Return the [X, Y] coordinate for the center point of the cell that contains the specified text.  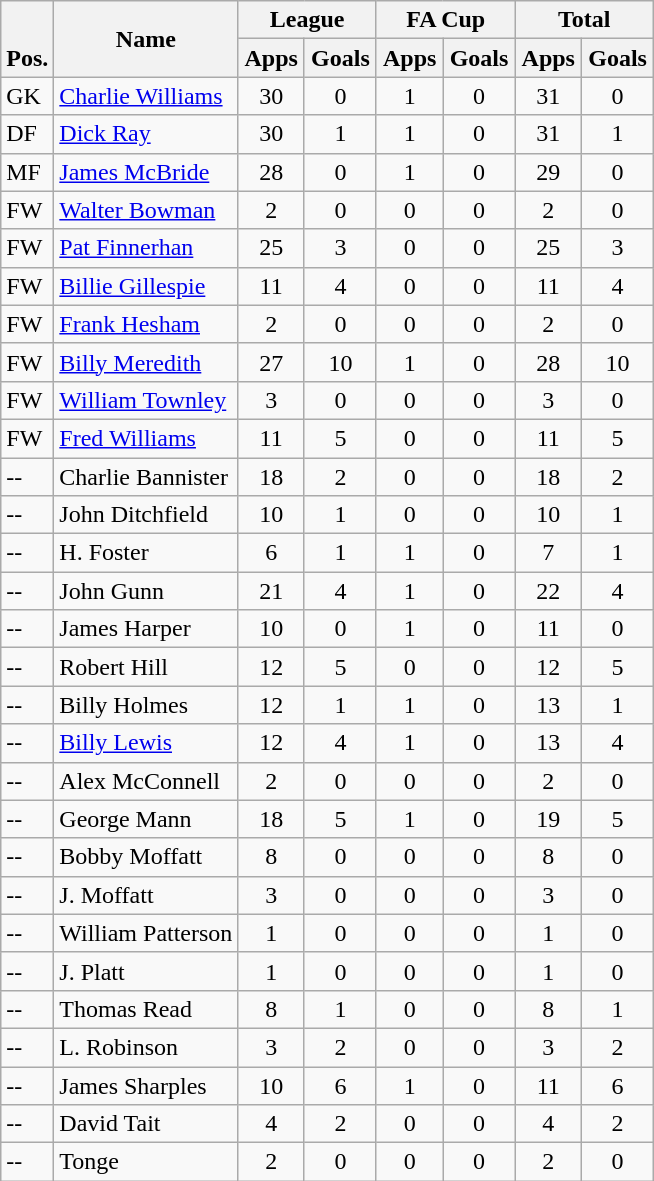
Billy Lewis [146, 743]
Dick Ray [146, 134]
William Townley [146, 400]
22 [548, 591]
GK [28, 96]
Billy Holmes [146, 705]
Name [146, 39]
James Harper [146, 629]
29 [548, 172]
William Patterson [146, 933]
John Ditchfield [146, 515]
Alex McConnell [146, 781]
DF [28, 134]
Pos. [28, 39]
Billy Meredith [146, 362]
James McBride [146, 172]
Bobby Moffatt [146, 857]
Robert Hill [146, 667]
MF [28, 172]
Charlie Bannister [146, 477]
J. Platt [146, 971]
7 [548, 553]
George Mann [146, 819]
Pat Finnerhan [146, 248]
David Tait [146, 1124]
Frank Hesham [146, 324]
J. Moffatt [146, 895]
Billie Gillespie [146, 286]
21 [272, 591]
27 [272, 362]
Walter Bowman [146, 210]
FA Cup [446, 20]
James Sharples [146, 1085]
L. Robinson [146, 1047]
John Gunn [146, 591]
Tonge [146, 1162]
League [308, 20]
19 [548, 819]
Thomas Read [146, 1009]
Fred Williams [146, 438]
Total [584, 20]
Charlie Williams [146, 96]
H. Foster [146, 553]
